From the cell containing the given text, extract its center point as [X, Y] coordinate. 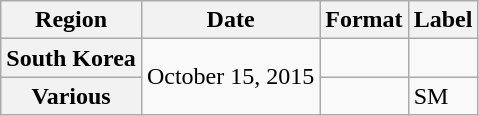
Region [72, 20]
Label [443, 20]
Format [364, 20]
Various [72, 96]
Date [230, 20]
October 15, 2015 [230, 77]
South Korea [72, 58]
SM [443, 96]
